Search for the cell housing the specified text and yield its [x, y] center coordinate. 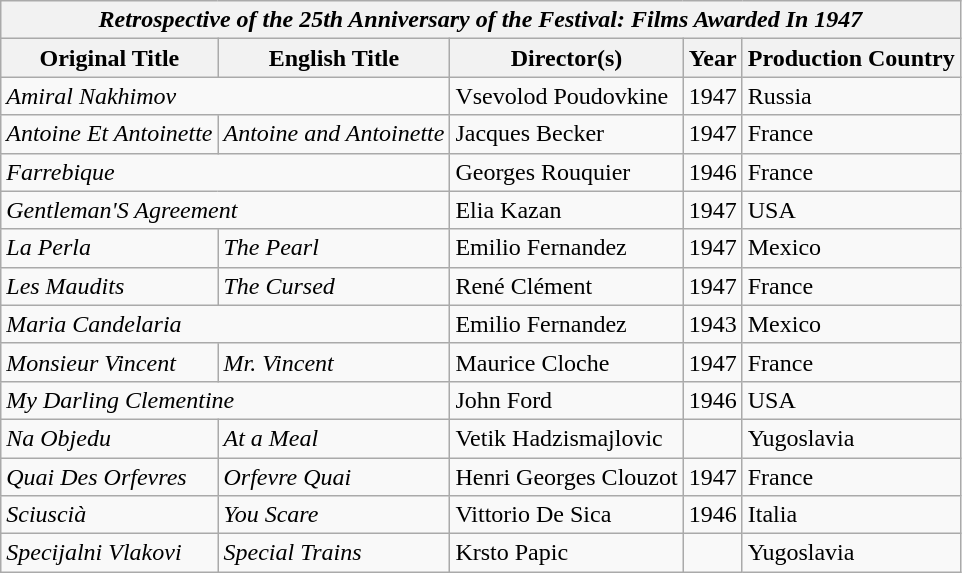
Specijalni Vlakovi [110, 553]
Elia Kazan [566, 210]
Orfevre Quai [334, 477]
Mr. Vincent [334, 362]
Maurice Cloche [566, 362]
Gentleman'S Agreement [226, 210]
Antoine Et Antoinette [110, 134]
Vittorio De Sica [566, 515]
Retrospective of the 25th Anniversary of the Festival: Films Awarded In 1947 [480, 20]
Henri Georges Clouzot [566, 477]
Les Maudits [110, 286]
English Title [334, 58]
Georges Rouquier [566, 172]
Director(s) [566, 58]
Special Trains [334, 553]
The Cursed [334, 286]
The Pearl [334, 248]
Maria Candelaria [226, 324]
Russia [851, 96]
Na Objedu [110, 438]
Farrebique [226, 172]
Vsevolod Poudovkine [566, 96]
Italia [851, 515]
Vetik Hadzismajlovic [566, 438]
My Darling Clementine [226, 400]
At a Meal [334, 438]
Antoine and Antoinette [334, 134]
Year [712, 58]
Sciuscià [110, 515]
René Clément [566, 286]
Quai Des Orfevres [110, 477]
Production Country [851, 58]
Monsieur Vincent [110, 362]
1943 [712, 324]
John Ford [566, 400]
Jacques Becker [566, 134]
Original Title [110, 58]
Amiral Nakhimov [226, 96]
La Perla [110, 248]
Krsto Papic [566, 553]
You Scare [334, 515]
